Output the [x, y] coordinate of the center of the cell containing the given text.  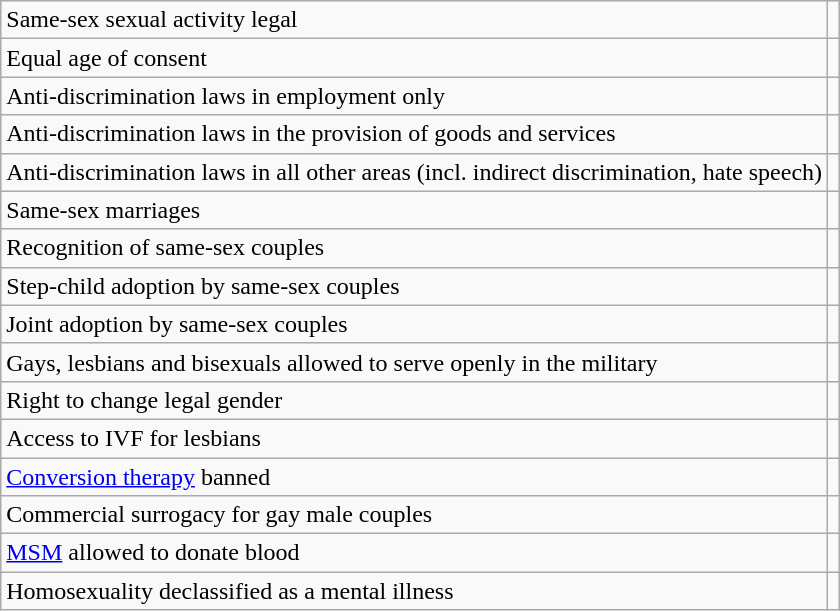
Right to change legal gender [414, 400]
Same-sex sexual activity legal [414, 20]
Access to IVF for lesbians [414, 438]
Same-sex marriages [414, 210]
Conversion therapy banned [414, 477]
Step-child adoption by same-sex couples [414, 286]
Homosexuality declassified as a mental illness [414, 591]
Anti-discrimination laws in employment only [414, 96]
Recognition of same-sex couples [414, 248]
Gays, lesbians and bisexuals allowed to serve openly in the military [414, 362]
Equal age of consent [414, 58]
Commercial surrogacy for gay male couples [414, 515]
Anti-discrimination laws in all other areas (incl. indirect discrimination, hate speech) [414, 172]
Joint adoption by same-sex couples [414, 324]
Anti-discrimination laws in the provision of goods and services [414, 134]
MSM allowed to donate blood [414, 553]
